Find where the given text appears and provide that cell's center as [X, Y] coordinate. 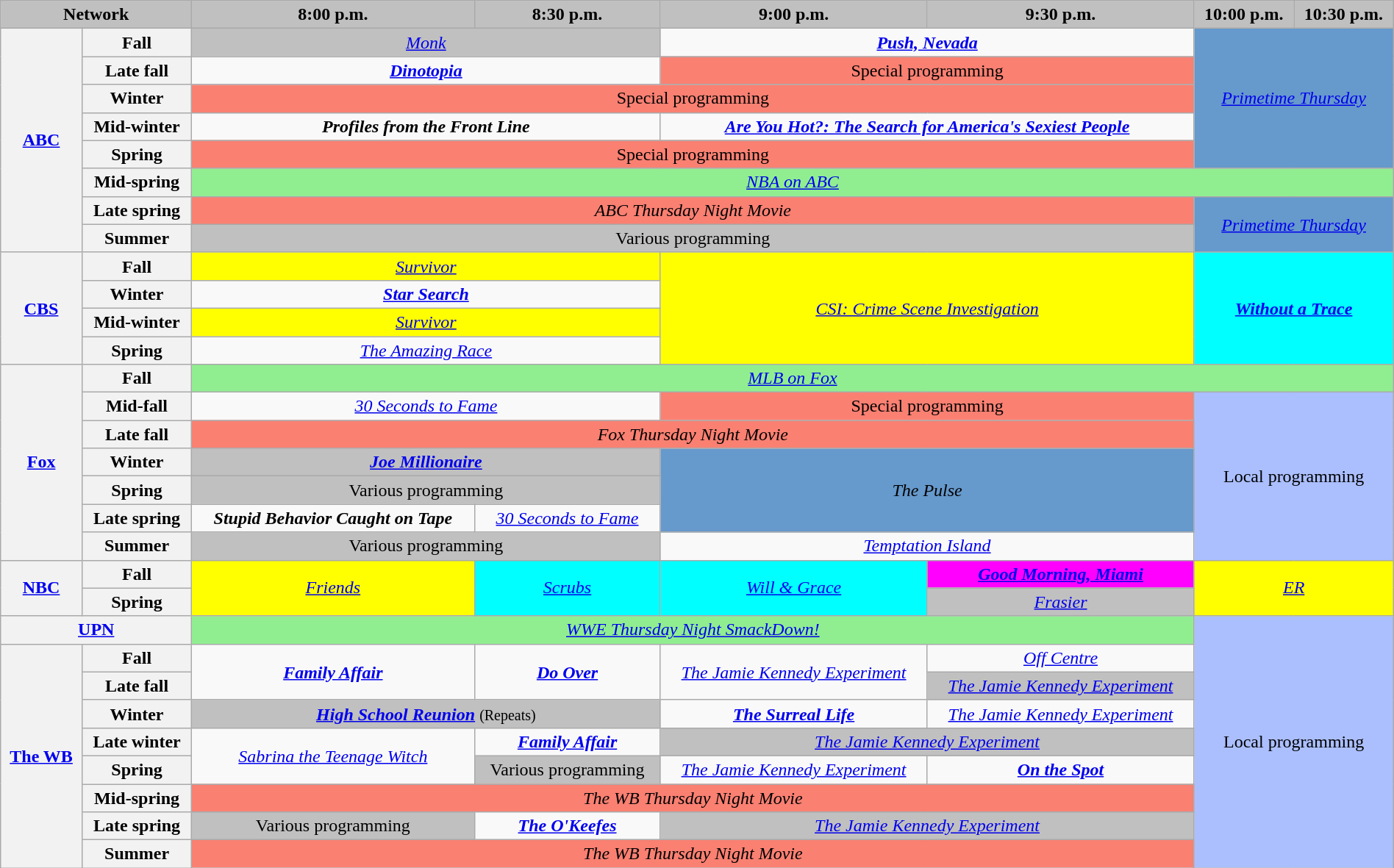
Joe Millionaire [426, 462]
NBC [41, 588]
CSI: Crime Scene Investigation [927, 308]
Are You Hot?: The Search for America's Sexiest People [927, 126]
Profiles from the Front Line [426, 126]
ABC Thursday Night Movie [693, 210]
Network [96, 15]
CBS [41, 308]
ABC [41, 140]
WWE Thursday Night SmackDown! [693, 630]
8:00 p.m. [333, 15]
Dinotopia [426, 71]
8:30 p.m. [568, 15]
10:30 p.m. [1344, 15]
The Amazing Race [426, 351]
Late winter [137, 742]
9:30 p.m. [1060, 15]
UPN [96, 630]
The O'Keefes [568, 826]
Mid-fall [137, 406]
9:00 p.m. [794, 15]
Will & Grace [794, 588]
MLB on Fox [793, 379]
Without a Trace [1294, 308]
Temptation Island [927, 546]
Good Morning, Miami [1060, 574]
Do Over [568, 672]
Sabrina the Teenage Witch [333, 756]
10:00 p.m. [1244, 15]
The Pulse [927, 490]
Stupid Behavior Caught on Tape [333, 518]
Frasier [1060, 602]
Fox Thursday Night Movie [693, 434]
Fox [41, 462]
Star Search [426, 294]
ER [1294, 588]
The Surreal Life [794, 714]
NBA on ABC [793, 182]
High School Reunion (Repeats) [426, 714]
Monk [426, 43]
On the Spot [1060, 770]
Push, Nevada [927, 43]
The WB [41, 756]
Scrubs [568, 588]
Off Centre [1060, 658]
Friends [333, 588]
